Pinpoint the cell where the given text exists, returning its [X, Y] midpoint coordinate. 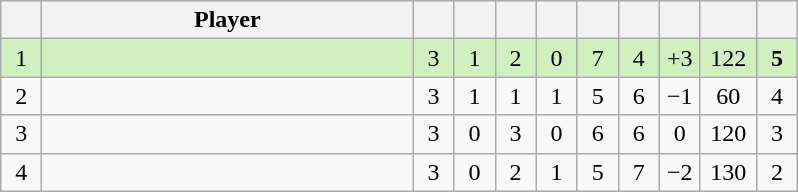
130 [728, 172]
60 [728, 96]
122 [728, 58]
120 [728, 134]
−1 [680, 96]
Player [228, 20]
+3 [680, 58]
−2 [680, 172]
